Search for the cell housing the specified text and yield its (x, y) center coordinate. 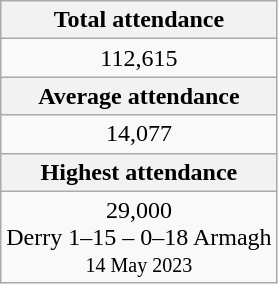
Highest attendance (139, 172)
29,000 Derry 1–15 – 0–18 Armagh 14 May 2023 (139, 237)
Total attendance (139, 20)
112,615 (139, 58)
Average attendance (139, 96)
14,077 (139, 134)
